For the text-containing cell, return its midpoint in (x, y) coordinate format. 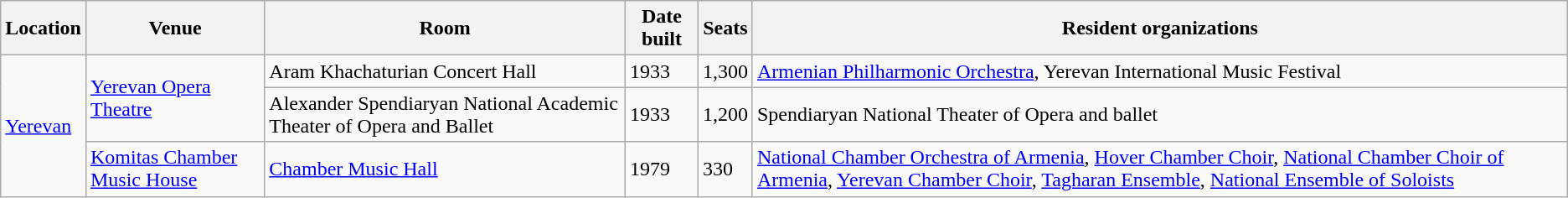
Armenian Philharmonic Orchestra, Yerevan International Music Festival (1159, 71)
1979 (662, 169)
Chamber Music Hall (446, 169)
Komitas Chamber Music House (174, 169)
1,300 (725, 71)
1,200 (725, 114)
Date built (662, 29)
330 (725, 169)
Alexander Spendiaryan National Academic Theater of Opera and Ballet (446, 114)
Resident organizations (1159, 29)
Location (44, 29)
Aram Khachaturian Concert Hall (446, 71)
Yerevan Opera Theatre (174, 99)
Yerevan (44, 126)
Spendiaryan National Theater of Opera and ballet (1159, 114)
Seats (725, 29)
Room (446, 29)
Venue (174, 29)
